Extract the [X, Y] coordinate from the center of the cell holding the provided text.  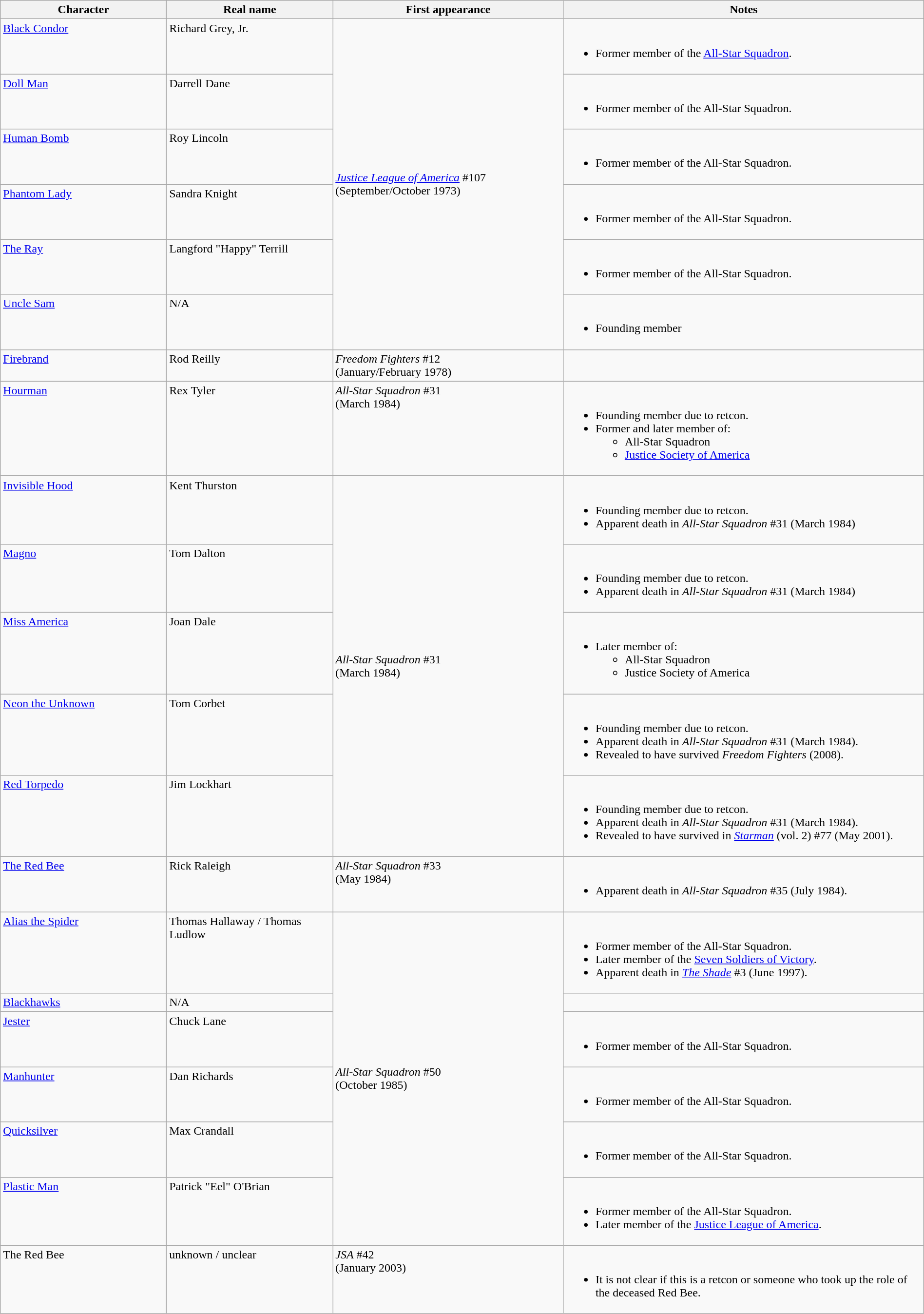
Jester [84, 1039]
Founding member [744, 322]
Uncle Sam [84, 322]
Justice League of America #107(September/October 1973) [448, 184]
Founding member due to retcon.Apparent death in All-Star Squadron #31 (March 1984).Revealed to have survived in Starman (vol. 2) #77 (May 2001). [744, 816]
Patrick "Eel" O'Brian [250, 1211]
Real name [250, 10]
Later member of:All-Star SquadronJustice Society of America [744, 653]
Sandra Knight [250, 212]
Former member of the All-Star Squadron.Later member of the Justice League of America. [744, 1211]
Human Bomb [84, 157]
Blackhawks [84, 1003]
Kent Thurston [250, 510]
All-Star Squadron #33(May 1984) [448, 884]
Notes [744, 10]
Richard Grey, Jr. [250, 47]
Miss America [84, 653]
JSA #42(January 2003) [448, 1279]
Langford "Happy" Terrill [250, 267]
unknown / unclear [250, 1279]
Red Torpedo [84, 816]
Rex Tyler [250, 428]
The Ray [84, 267]
Thomas Hallaway / Thomas Ludlow [250, 952]
Tom Corbet [250, 735]
Max Crandall [250, 1149]
Black Condor [84, 47]
Alias the Spider [84, 952]
Firebrand [84, 366]
Darrell Dane [250, 101]
Rick Raleigh [250, 884]
Character [84, 10]
Founding member due to retcon.Apparent death in All-Star Squadron #31 (March 1984).Revealed to have survived Freedom Fighters (2008). [744, 735]
First appearance [448, 10]
Phantom Lady [84, 212]
Roy Lincoln [250, 157]
Chuck Lane [250, 1039]
Founding member due to retcon.Former and later member of:All-Star SquadronJustice Society of America [744, 428]
It is not clear if this is a retcon or someone who took up the role of the deceased Red Bee. [744, 1279]
Magno [84, 578]
Jim Lockhart [250, 816]
Invisible Hood [84, 510]
Freedom Fighters #12(January/February 1978) [448, 366]
Dan Richards [250, 1095]
Quicksilver [84, 1149]
Tom Dalton [250, 578]
All-Star Squadron #50(October 1985) [448, 1079]
Joan Dale [250, 653]
Manhunter [84, 1095]
Apparent death in All-Star Squadron #35 (July 1984). [744, 884]
Former member of the All-Star Squadron.Later member of the Seven Soldiers of Victory.Apparent death in The Shade #3 (June 1997). [744, 952]
Plastic Man [84, 1211]
Neon the Unknown [84, 735]
Doll Man [84, 101]
Rod Reilly [250, 366]
Hourman [84, 428]
